Return the [x, y] coordinate for the center point of the cell that contains the specified text.  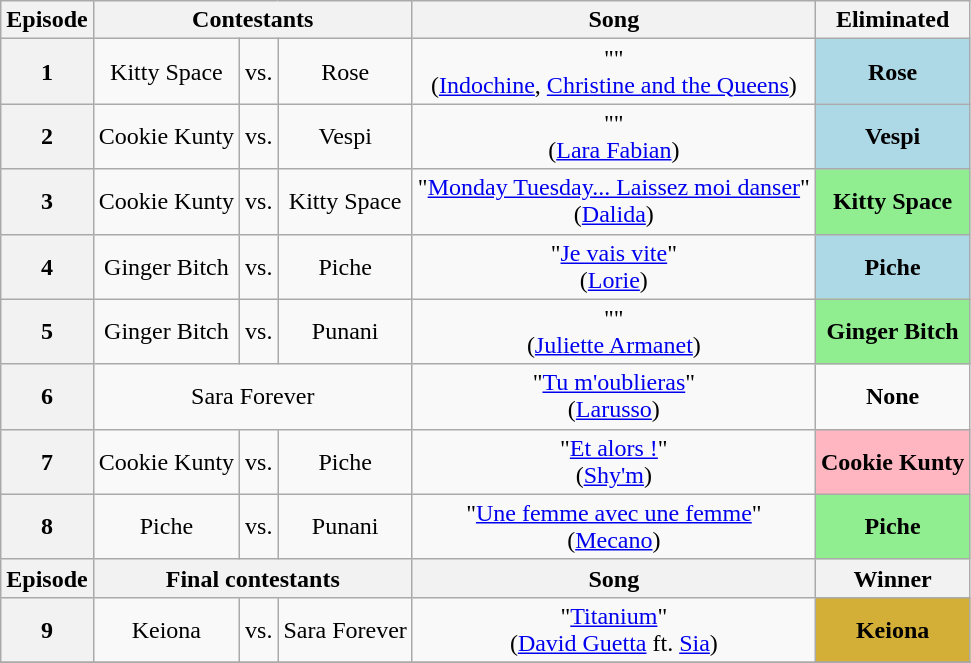
"Une femme avec une femme"(Mecano) [614, 526]
""(Indochine, Christine and the Queens) [614, 72]
None [892, 396]
9 [47, 630]
6 [47, 396]
"Titanium"(David Guetta ft. Sia) [614, 630]
Winner [892, 578]
7 [47, 462]
1 [47, 72]
"Monday Tuesday... Laissez moi danser"(Dalida) [614, 202]
""(Lara Fabian) [614, 136]
Eliminated [892, 20]
"Et alors !"(Shy'm) [614, 462]
2 [47, 136]
3 [47, 202]
"Tu m'oublieras"(Larusso) [614, 396]
Contestants [252, 20]
"Je vais vite"(Lorie) [614, 266]
Final contestants [252, 578]
8 [47, 526]
""(Juliette Armanet) [614, 332]
4 [47, 266]
5 [47, 332]
